For the text-containing cell, return its midpoint in (x, y) coordinate format. 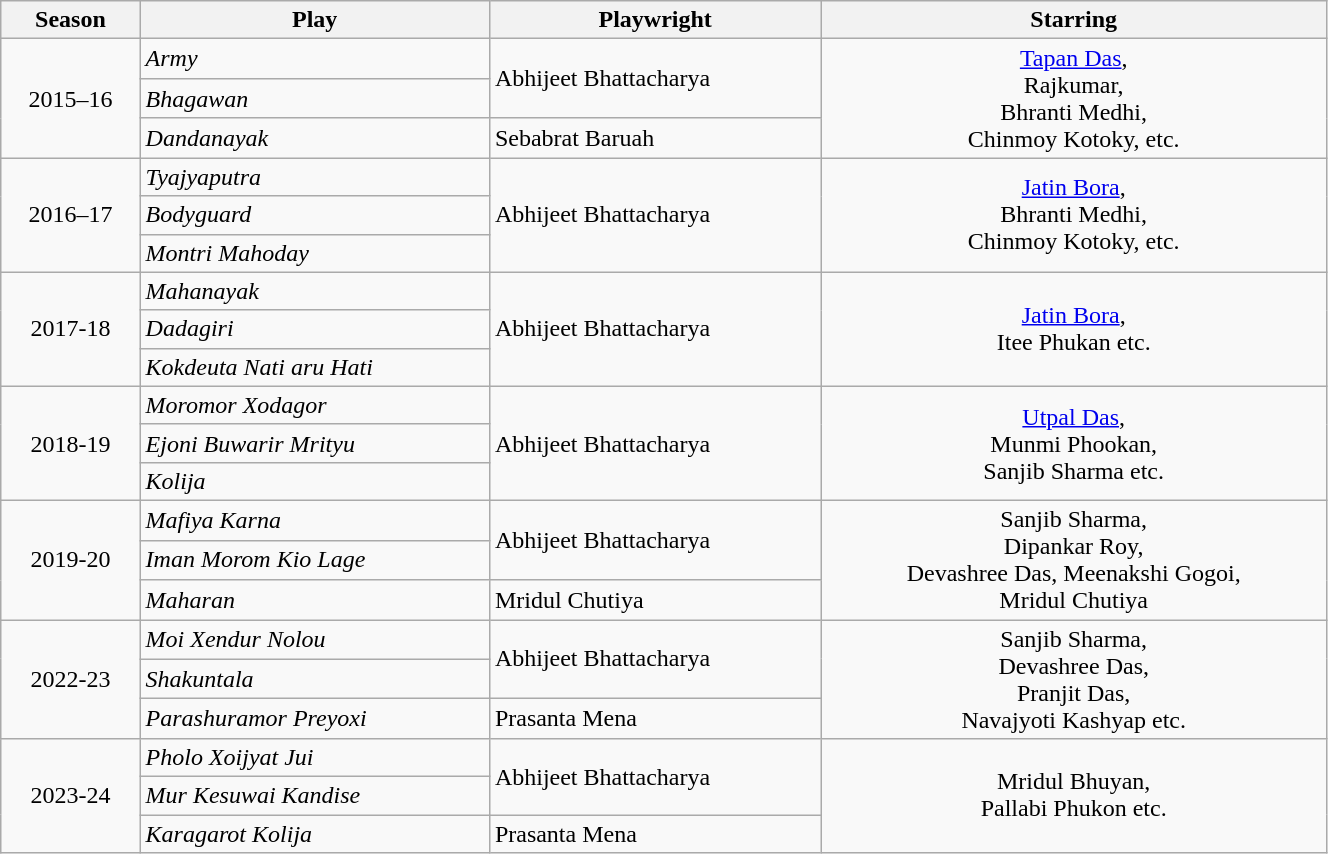
2017-18 (70, 329)
2022-23 (70, 680)
Ejoni Buwarir Mrityu (314, 443)
Season (70, 20)
Jatin Bora,Itee Phukan etc. (1074, 329)
Bhagawan (314, 98)
Moromor Xodagor (314, 405)
Army (314, 59)
Utpal Das,Munmi Phookan,Sanjib Sharma etc. (1074, 443)
2015–16 (70, 98)
Mur Kesuwai Kandise (314, 796)
Play (314, 20)
Dadagiri (314, 329)
2018-19 (70, 443)
Shakuntala (314, 679)
Starring (1074, 20)
Mafiya Karna (314, 520)
Maharan (314, 600)
Mridul Chutiya (655, 600)
Tapan Das,Rajkumar, Bhranti Medhi,Chinmoy Kotoky, etc. (1074, 98)
Mahanayak (314, 291)
Kolija (314, 481)
Kokdeuta Nati aru Hati (314, 367)
Sanjib Sharma,Devashree Das,Pranjit Das,Navajyoti Kashyap etc. (1074, 680)
Sanjib Sharma,Dipankar Roy,Devashree Das, Meenakshi Gogoi,Mridul Chutiya (1074, 560)
Tyajyaputra (314, 177)
Pholo Xoijyat Jui (314, 758)
Jatin Bora, Bhranti Medhi,Chinmoy Kotoky, etc. (1074, 215)
Moi Xendur Nolou (314, 640)
Karagarot Kolija (314, 834)
Bodyguard (314, 215)
Montri Mahoday (314, 253)
2023-24 (70, 796)
2019-20 (70, 560)
Parashuramor Preyoxi (314, 719)
2016–17 (70, 215)
Playwright (655, 20)
Iman Morom Kio Lage (314, 560)
Mridul Bhuyan, Pallabi Phukon etc. (1074, 796)
Dandanayak (314, 138)
Sebabrat Baruah (655, 138)
